From the cell containing the given text, extract its center point as [X, Y] coordinate. 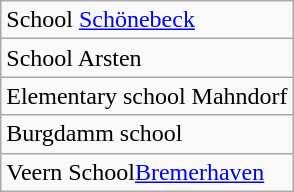
Elementary school Mahndorf [147, 96]
Veern SchoolBremerhaven [147, 172]
School Arsten [147, 58]
Burgdamm school [147, 134]
School Schönebeck [147, 20]
